For the text-containing cell, return its midpoint in [x, y] coordinate format. 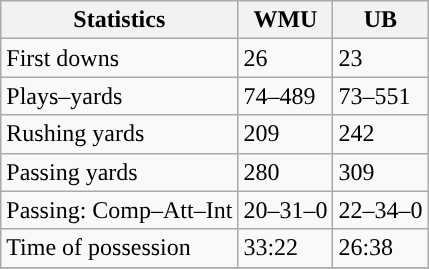
33:22 [286, 248]
Passing: Comp–Att–Int [120, 210]
242 [380, 134]
Plays–yards [120, 96]
280 [286, 172]
23 [380, 58]
Passing yards [120, 172]
UB [380, 20]
Statistics [120, 20]
209 [286, 134]
22–34–0 [380, 210]
73–551 [380, 96]
309 [380, 172]
74–489 [286, 96]
First downs [120, 58]
26:38 [380, 248]
26 [286, 58]
Time of possession [120, 248]
Rushing yards [120, 134]
20–31–0 [286, 210]
WMU [286, 20]
